Search for the cell housing the specified text and yield its (x, y) center coordinate. 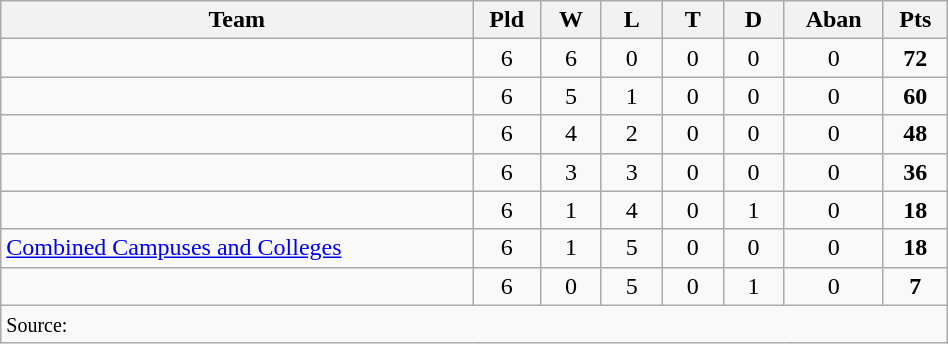
L (632, 20)
Pts (915, 20)
T (692, 20)
Pld (507, 20)
7 (915, 286)
Team (237, 20)
W (572, 20)
60 (915, 96)
Aban (834, 20)
2 (632, 134)
Source: (474, 324)
D (754, 20)
36 (915, 172)
72 (915, 58)
48 (915, 134)
Combined Campuses and Colleges (237, 248)
